Determine the (x, y) coordinate at the center of the cell enclosing the given text.  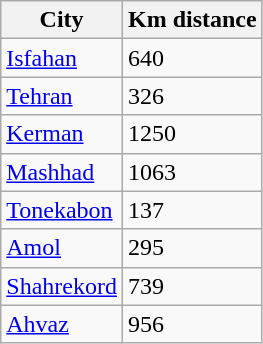
Ahvaz (62, 324)
956 (192, 324)
Shahrekord (62, 286)
City (62, 20)
Kerman (62, 134)
Amol (62, 248)
295 (192, 248)
Tehran (62, 96)
1063 (192, 172)
Tonekabon (62, 210)
739 (192, 286)
640 (192, 58)
137 (192, 210)
1250 (192, 134)
Km distance (192, 20)
Isfahan (62, 58)
Mashhad (62, 172)
326 (192, 96)
